Provide the (X, Y) coordinate of the cell's center where the given text is located.  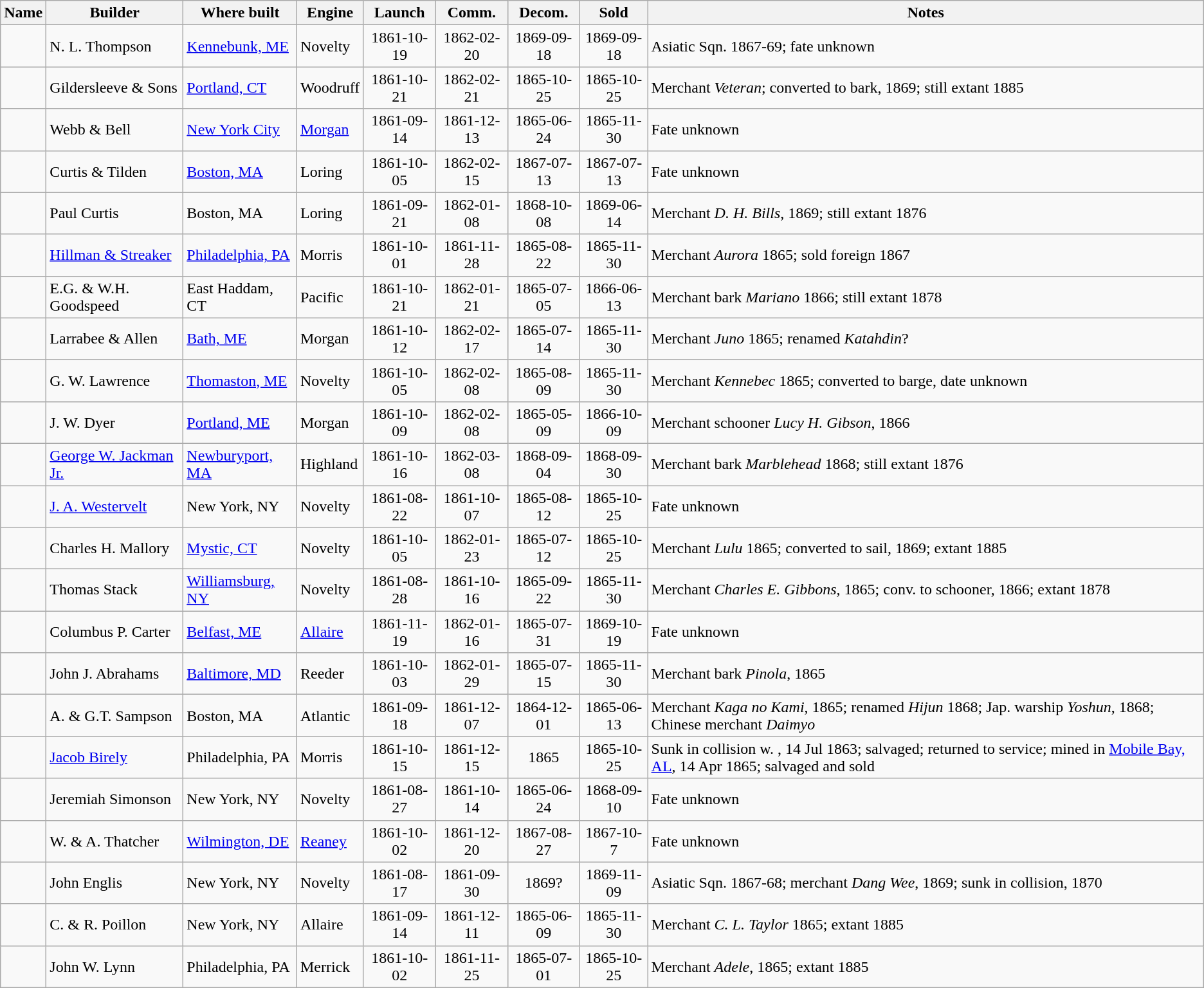
1861-10-03 (400, 674)
1867-10-7 (614, 841)
1862-02-17 (472, 338)
1869-06-14 (614, 214)
Merchant D. H. Bills, 1869; still extant 1876 (926, 214)
1865-07-12 (543, 548)
Thomaston, ME (241, 381)
1867-08-27 (543, 841)
1866-06-13 (614, 297)
1868-09-30 (614, 464)
Merchant Aurora 1865; sold foreign 1867 (926, 255)
Builder (114, 13)
1864-12-01 (543, 715)
1861-10-14 (472, 799)
1869? (543, 883)
Engine (329, 13)
New York City (241, 130)
Mystic, CT (241, 548)
Belfast, ME (241, 632)
1861-12-07 (472, 715)
John Englis (114, 883)
Reeder (329, 674)
1861-12-11 (472, 925)
Asiatic Sqn. 1867-69; fate unknown (926, 46)
1865-07-01 (543, 966)
1862-02-21 (472, 87)
1862-01-23 (472, 548)
1861-10-09 (400, 422)
1862-03-08 (472, 464)
1862-02-20 (472, 46)
Pacific (329, 297)
Merchant Kennebec 1865; converted to barge, date unknown (926, 381)
Charles H. Mallory (114, 548)
Notes (926, 13)
1861-08-27 (400, 799)
Sunk in collision w. , 14 Jul 1863; salvaged; returned to service; mined in Mobile Bay, AL, 14 Apr 1865; salvaged and sold (926, 758)
1865-08-09 (543, 381)
George W. Jackman Jr. (114, 464)
1862-02-15 (472, 171)
Portland, ME (241, 422)
Merchant bark Pinola, 1865 (926, 674)
Launch (400, 13)
1869-11-09 (614, 883)
1865-08-12 (543, 506)
Where built (241, 13)
Kennebunk, ME (241, 46)
Asiatic Sqn. 1867-68; merchant Dang Wee, 1869; sunk in collision, 1870 (926, 883)
N. L. Thompson (114, 46)
1861-10-19 (400, 46)
1868-10-08 (543, 214)
Merchant Charles E. Gibbons, 1865; conv. to schooner, 1866; extant 1878 (926, 590)
Merchant schooner Lucy H. Gibson, 1866 (926, 422)
Newburyport, MA (241, 464)
A. & G.T. Sampson (114, 715)
1861-12-13 (472, 130)
Merchant Veteran; converted to bark, 1869; still extant 1885 (926, 87)
1862-01-29 (472, 674)
1861-11-25 (472, 966)
Reaney (329, 841)
1861-10-12 (400, 338)
Webb & Bell (114, 130)
Gildersleeve & Sons (114, 87)
1865-06-09 (543, 925)
Curtis & Tilden (114, 171)
Larrabee & Allen (114, 338)
Merchant C. L. Taylor 1865; extant 1885 (926, 925)
Woodruff (329, 87)
Atlantic (329, 715)
1861-11-19 (400, 632)
1861-09-21 (400, 214)
1865-06-13 (614, 715)
1862-01-21 (472, 297)
John W. Lynn (114, 966)
J. A. Westervelt (114, 506)
1861-09-30 (472, 883)
Jeremiah Simonson (114, 799)
1861-08-28 (400, 590)
1865-07-05 (543, 297)
1861-10-01 (400, 255)
Merchant bark Mariano 1866; still extant 1878 (926, 297)
1861-09-18 (400, 715)
1865-07-14 (543, 338)
Wilmington, DE (241, 841)
G. W. Lawrence (114, 381)
1868-09-04 (543, 464)
1865-09-22 (543, 590)
1861-08-17 (400, 883)
1865-07-31 (543, 632)
Merchant Adele, 1865; extant 1885 (926, 966)
Comm. (472, 13)
1862-01-08 (472, 214)
1861-11-28 (472, 255)
1861-08-22 (400, 506)
Baltimore, MD (241, 674)
1865-07-15 (543, 674)
1865-05-09 (543, 422)
Merchant Lulu 1865; converted to sail, 1869; extant 1885 (926, 548)
John J. Abrahams (114, 674)
Columbus P. Carter (114, 632)
C. & R. Poillon (114, 925)
Merrick (329, 966)
Merchant Kaga no Kami, 1865; renamed Hijun 1868; Jap. warship Yoshun, 1868; Chinese merchant Daimyo (926, 715)
Paul Curtis (114, 214)
Jacob Birely (114, 758)
1866-10-09 (614, 422)
Thomas Stack (114, 590)
J. W. Dyer (114, 422)
W. & A. Thatcher (114, 841)
1861-10-15 (400, 758)
Williamsburg, NY (241, 590)
Hillman & Streaker (114, 255)
Bath, ME (241, 338)
Name (23, 13)
Portland, CT (241, 87)
Merchant bark Marblehead 1868; still extant 1876 (926, 464)
1862-01-16 (472, 632)
E.G. & W.H. Goodspeed (114, 297)
1865-08-22 (543, 255)
1861-10-07 (472, 506)
Merchant Juno 1865; renamed Katahdin? (926, 338)
1868-09-10 (614, 799)
Sold (614, 13)
1861-12-20 (472, 841)
Highland (329, 464)
1861-12-15 (472, 758)
Decom. (543, 13)
1869-10-19 (614, 632)
East Haddam, CT (241, 297)
1865 (543, 758)
